Search for the cell housing the specified text and yield its [x, y] center coordinate. 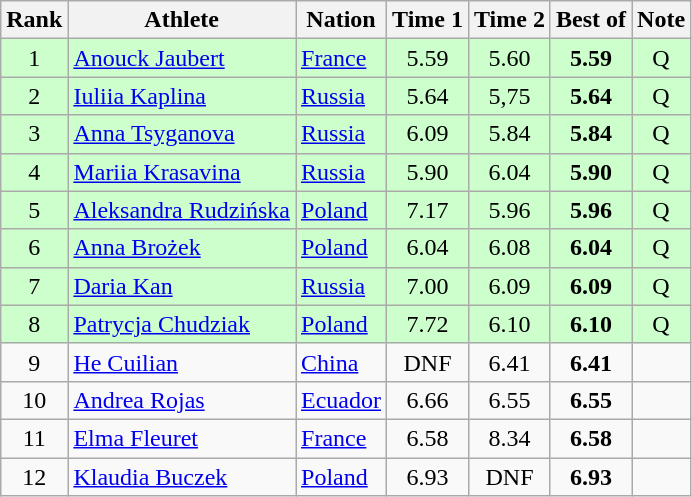
Rank [34, 20]
8.34 [510, 438]
2 [34, 96]
Time 2 [510, 20]
5.60 [510, 58]
Aleksandra Rudzińska [182, 210]
Anna Tsyganova [182, 134]
Athlete [182, 20]
4 [34, 172]
7.17 [428, 210]
Patrycja Chudziak [182, 324]
Nation [342, 20]
8 [34, 324]
7.72 [428, 324]
5,75 [510, 96]
Time 1 [428, 20]
7.00 [428, 286]
Iuliia Kaplina [182, 96]
Note [662, 20]
Anouck Jaubert [182, 58]
Best of [590, 20]
3 [34, 134]
Andrea Rojas [182, 400]
Daria Kan [182, 286]
Klaudia Buczek [182, 477]
11 [34, 438]
China [342, 362]
9 [34, 362]
Ecuador [342, 400]
6.66 [428, 400]
10 [34, 400]
6 [34, 248]
1 [34, 58]
Elma Fleuret [182, 438]
Anna Brożek [182, 248]
7 [34, 286]
6.08 [510, 248]
He Cuilian [182, 362]
5 [34, 210]
Mariia Krasavina [182, 172]
12 [34, 477]
